Locate the cell with the specified text and output its [X, Y] center coordinate. 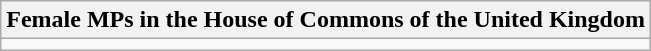
Female MPs in the House of Commons of the United Kingdom [326, 20]
